From the cell containing the given text, extract its center point as (x, y) coordinate. 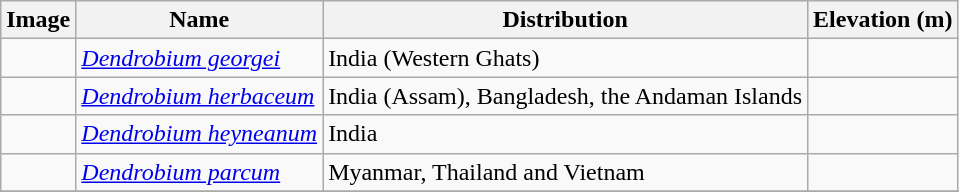
Name (200, 20)
Dendrobium heyneanum (200, 134)
Elevation (m) (883, 20)
Dendrobium parcum (200, 172)
India (566, 134)
Dendrobium georgei (200, 58)
India (Assam), Bangladesh, the Andaman Islands (566, 96)
India (Western Ghats) (566, 58)
Myanmar, Thailand and Vietnam (566, 172)
Distribution (566, 20)
Dendrobium herbaceum (200, 96)
Image (38, 20)
